Locate the cell with the specified text and output its [X, Y] center coordinate. 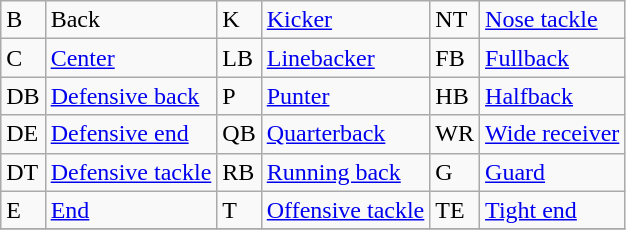
P [239, 96]
Quarterback [346, 134]
Center [131, 58]
Wide receiver [552, 134]
K [239, 20]
DE [23, 134]
Nose tackle [552, 20]
WR [455, 134]
Defensive back [131, 96]
NT [455, 20]
HB [455, 96]
DT [23, 172]
TE [455, 210]
Guard [552, 172]
Back [131, 20]
LB [239, 58]
FB [455, 58]
RB [239, 172]
T [239, 210]
C [23, 58]
E [23, 210]
Linebacker [346, 58]
Running back [346, 172]
QB [239, 134]
Tight end [552, 210]
Kicker [346, 20]
Halfback [552, 96]
Defensive tackle [131, 172]
DB [23, 96]
End [131, 210]
Offensive tackle [346, 210]
Fullback [552, 58]
B [23, 20]
G [455, 172]
Defensive end [131, 134]
Punter [346, 96]
